Provide the [x, y] coordinate of the cell's center where the given text is located.  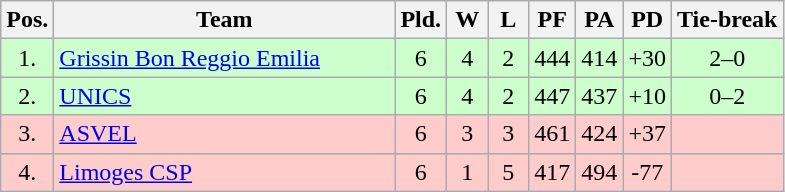
4. [28, 172]
2–0 [727, 58]
494 [600, 172]
Pos. [28, 20]
1. [28, 58]
Tie-break [727, 20]
W [468, 20]
PA [600, 20]
Limoges CSP [224, 172]
447 [552, 96]
+10 [648, 96]
+30 [648, 58]
417 [552, 172]
Team [224, 20]
UNICS [224, 96]
Grissin Bon Reggio Emilia [224, 58]
Pld. [421, 20]
414 [600, 58]
1 [468, 172]
-77 [648, 172]
+37 [648, 134]
2. [28, 96]
PF [552, 20]
ASVEL [224, 134]
5 [508, 172]
3. [28, 134]
444 [552, 58]
L [508, 20]
424 [600, 134]
461 [552, 134]
PD [648, 20]
0–2 [727, 96]
437 [600, 96]
